Detect which cell encompasses the target text, then output its (X, Y) center coordinate. 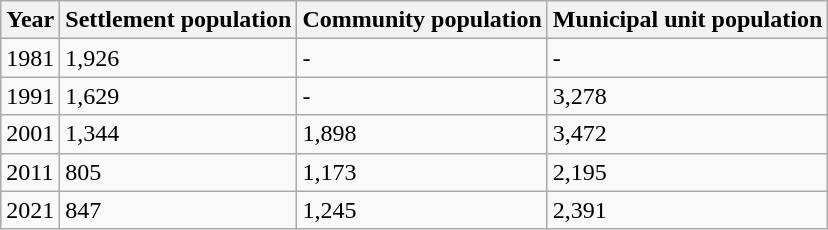
1,173 (422, 172)
1,898 (422, 134)
1,926 (178, 58)
Community population (422, 20)
1,245 (422, 210)
2001 (30, 134)
2011 (30, 172)
2021 (30, 210)
Year (30, 20)
3,278 (687, 96)
2,195 (687, 172)
Municipal unit population (687, 20)
805 (178, 172)
Settlement population (178, 20)
2,391 (687, 210)
1981 (30, 58)
3,472 (687, 134)
1,344 (178, 134)
1,629 (178, 96)
1991 (30, 96)
847 (178, 210)
